Find where the given text appears and provide that cell's center as (X, Y) coordinate. 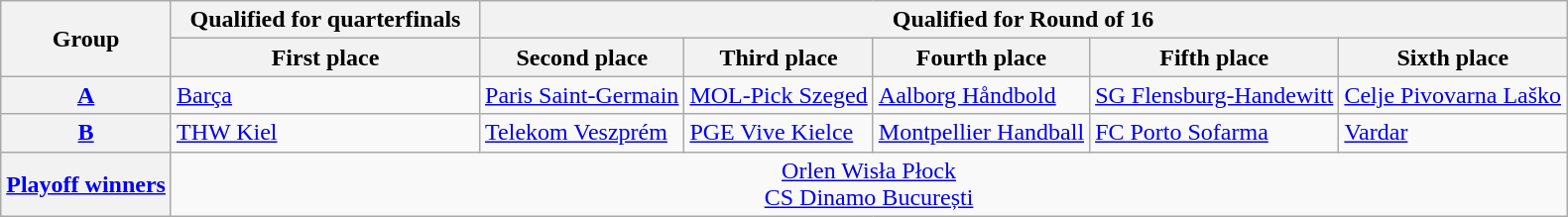
THW Kiel (325, 133)
Qualified for Round of 16 (1024, 20)
Group (86, 39)
Sixth place (1453, 57)
PGE Vive Kielce (779, 133)
Aalborg Håndbold (981, 95)
Montpellier Handball (981, 133)
Telekom Veszprém (582, 133)
FC Porto Sofarma (1214, 133)
Qualified for quarterfinals (325, 20)
Celje Pivovarna Laško (1453, 95)
A (86, 95)
MOL-Pick Szeged (779, 95)
SG Flensburg-Handewitt (1214, 95)
Barça (325, 95)
Fourth place (981, 57)
Second place (582, 57)
Paris Saint-Germain (582, 95)
Playoff winners (86, 184)
Fifth place (1214, 57)
First place (325, 57)
Orlen Wisła Płock CS Dinamo București (869, 184)
Vardar (1453, 133)
B (86, 133)
Third place (779, 57)
